Scan for the cell matching the given text and deliver its (x, y) coordinate at center. 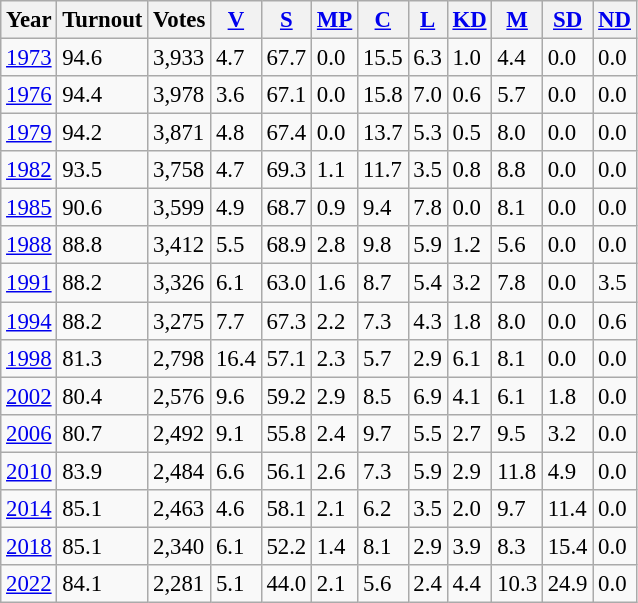
3,599 (180, 208)
80.7 (102, 433)
ND (615, 20)
2.7 (470, 433)
68.9 (286, 245)
1976 (29, 95)
9.6 (236, 396)
1973 (29, 58)
8.7 (383, 283)
3.6 (236, 95)
2,281 (180, 584)
83.9 (102, 471)
55.8 (286, 433)
V (236, 20)
63.0 (286, 283)
1988 (29, 245)
2,463 (180, 509)
2002 (29, 396)
2,484 (180, 471)
2,576 (180, 396)
2018 (29, 546)
67.4 (286, 133)
6.9 (428, 396)
11.4 (567, 509)
C (383, 20)
9.4 (383, 208)
1.2 (470, 245)
2.8 (335, 245)
10.3 (517, 584)
2.0 (470, 509)
4.6 (236, 509)
4.1 (470, 396)
67.3 (286, 321)
56.1 (286, 471)
2.3 (335, 358)
15.5 (383, 58)
S (286, 20)
1.0 (470, 58)
2.2 (335, 321)
81.3 (102, 358)
2022 (29, 584)
94.4 (102, 95)
16.4 (236, 358)
2.6 (335, 471)
58.1 (286, 509)
2006 (29, 433)
9.5 (517, 433)
3,326 (180, 283)
1985 (29, 208)
13.7 (383, 133)
M (517, 20)
Year (29, 20)
1.6 (335, 283)
67.1 (286, 95)
52.2 (286, 546)
9.8 (383, 245)
67.7 (286, 58)
SD (567, 20)
Turnout (102, 20)
80.4 (102, 396)
6.3 (428, 58)
6.2 (383, 509)
8.3 (517, 546)
94.2 (102, 133)
3,758 (180, 170)
8.8 (517, 170)
7.0 (428, 95)
2014 (29, 509)
2010 (29, 471)
57.1 (286, 358)
3,978 (180, 95)
11.7 (383, 170)
5.3 (428, 133)
0.5 (470, 133)
4.3 (428, 321)
5.1 (236, 584)
1.4 (335, 546)
8.5 (383, 396)
1982 (29, 170)
11.8 (517, 471)
1991 (29, 283)
84.1 (102, 584)
5.4 (428, 283)
1994 (29, 321)
2,798 (180, 358)
2,340 (180, 546)
1.1 (335, 170)
L (428, 20)
1979 (29, 133)
44.0 (286, 584)
68.7 (286, 208)
6.6 (236, 471)
15.4 (567, 546)
4.8 (236, 133)
KD (470, 20)
15.8 (383, 95)
24.9 (567, 584)
94.6 (102, 58)
0.9 (335, 208)
1998 (29, 358)
2,492 (180, 433)
0.8 (470, 170)
3,412 (180, 245)
3.9 (470, 546)
7.7 (236, 321)
3,933 (180, 58)
MP (335, 20)
93.5 (102, 170)
3,871 (180, 133)
90.6 (102, 208)
Votes (180, 20)
3,275 (180, 321)
9.1 (236, 433)
69.3 (286, 170)
88.8 (102, 245)
59.2 (286, 396)
